From the cell containing the given text, extract its center point as [x, y] coordinate. 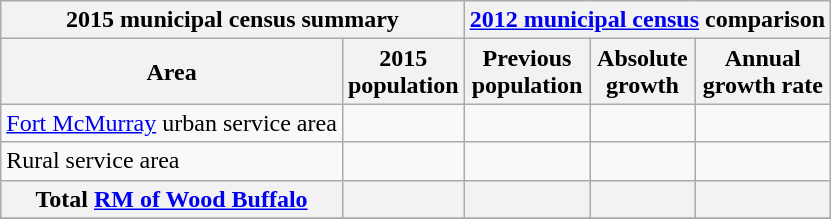
2015population [403, 72]
2015 municipal census summary [232, 20]
Previouspopulation [527, 72]
Rural service area [172, 161]
Absolutegrowth [642, 72]
Fort McMurray urban service area [172, 123]
Area [172, 72]
2012 municipal census comparison [647, 20]
Annualgrowth rate [763, 72]
Total RM of Wood Buffalo [172, 199]
